Capture the cell that displays the provided text and extract its (x, y) central coordinate. 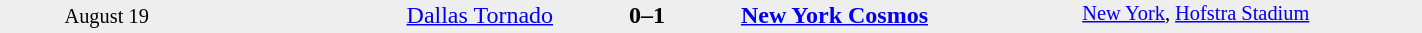
0–1 (648, 15)
August 19 (106, 16)
New York Cosmos (910, 15)
Dallas Tornado (384, 15)
New York, Hofstra Stadium (1252, 16)
